Find where the given text appears and provide that cell's center as (x, y) coordinate. 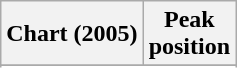
Chart (2005) (72, 34)
Peakposition (189, 34)
